From the cell containing the given text, extract its center point as (x, y) coordinate. 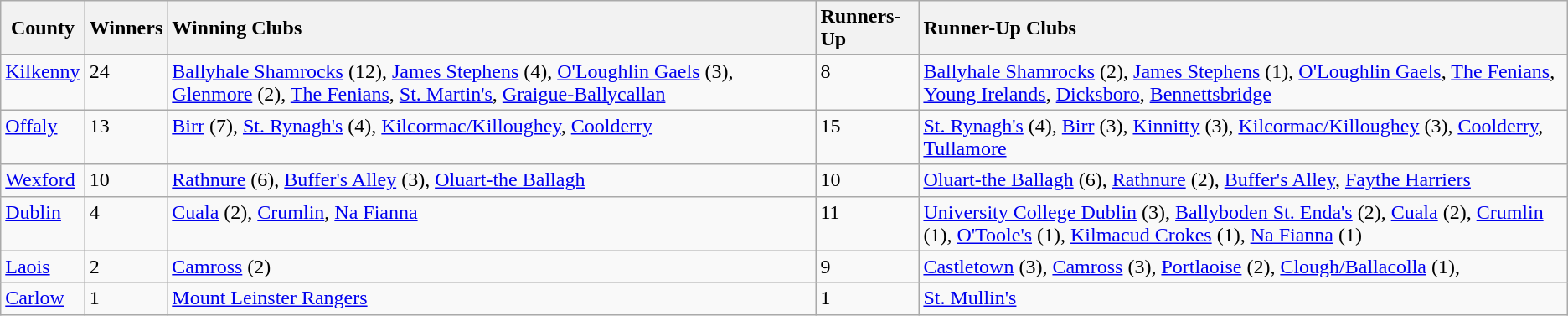
St. Rynagh's (4), Birr (3), Kinnitty (3), Kilcormac/Killoughey (3), Coolderry, Tullamore (1243, 137)
Rathnure (6), Buffer's Alley (3), Oluart-the Ballagh (492, 180)
15 (868, 137)
Oluart-the Ballagh (6), Rathnure (2), Buffer's Alley, Faythe Harriers (1243, 180)
Laois (43, 267)
University College Dublin (3), Ballyboden St. Enda's (2), Cuala (2), Crumlin (1), O'Toole's (1), Kilmacud Crokes (1), Na Fianna (1) (1243, 223)
Camross (2) (492, 267)
Winning Clubs (492, 28)
Ballyhale Shamrocks (2), James Stephens (1), O'Loughlin Gaels, The Fenians, Young Irelands, Dicksboro, Bennettsbridge (1243, 82)
9 (868, 267)
Offaly (43, 137)
Wexford (43, 180)
Ballyhale Shamrocks (12), James Stephens (4), O'Loughlin Gaels (3), Glenmore (2), The Fenians, St. Martin's, Graigue-Ballycallan (492, 82)
Carlow (43, 298)
Runner-Up Clubs (1243, 28)
Winners (126, 28)
Birr (7), St. Rynagh's (4), Kilcormac/Killoughey, Coolderry (492, 137)
Dublin (43, 223)
8 (868, 82)
Runners-Up (868, 28)
4 (126, 223)
St. Mullin's (1243, 298)
24 (126, 82)
Mount Leinster Rangers (492, 298)
Kilkenny (43, 82)
Cuala (2), Crumlin, Na Fianna (492, 223)
11 (868, 223)
Castletown (3), Camross (3), Portlaoise (2), Clough/Ballacolla (1), (1243, 267)
2 (126, 267)
13 (126, 137)
County (43, 28)
